Detect which cell encompasses the target text, then output its (X, Y) center coordinate. 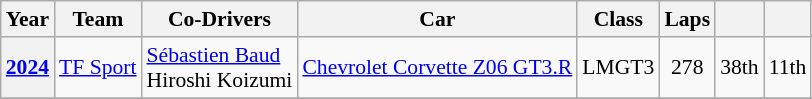
Sébastien Baud Hiroshi Koizumi (220, 68)
Class (618, 19)
278 (687, 68)
Laps (687, 19)
38th (740, 68)
2024 (28, 68)
Year (28, 19)
TF Sport (98, 68)
Chevrolet Corvette Z06 GT3.R (437, 68)
Team (98, 19)
LMGT3 (618, 68)
Car (437, 19)
Co-Drivers (220, 19)
11th (788, 68)
